Search for the cell housing the specified text and yield its [x, y] center coordinate. 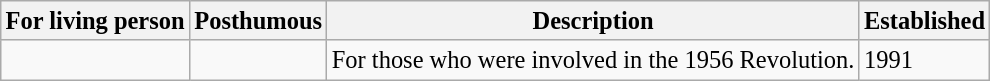
For those who were involved in the 1956 Revolution. [593, 60]
Description [593, 20]
Posthumous [258, 20]
1991 [924, 60]
For living person [96, 20]
Established [924, 20]
